Provide the [X, Y] coordinate of the cell's center where the given text is located.  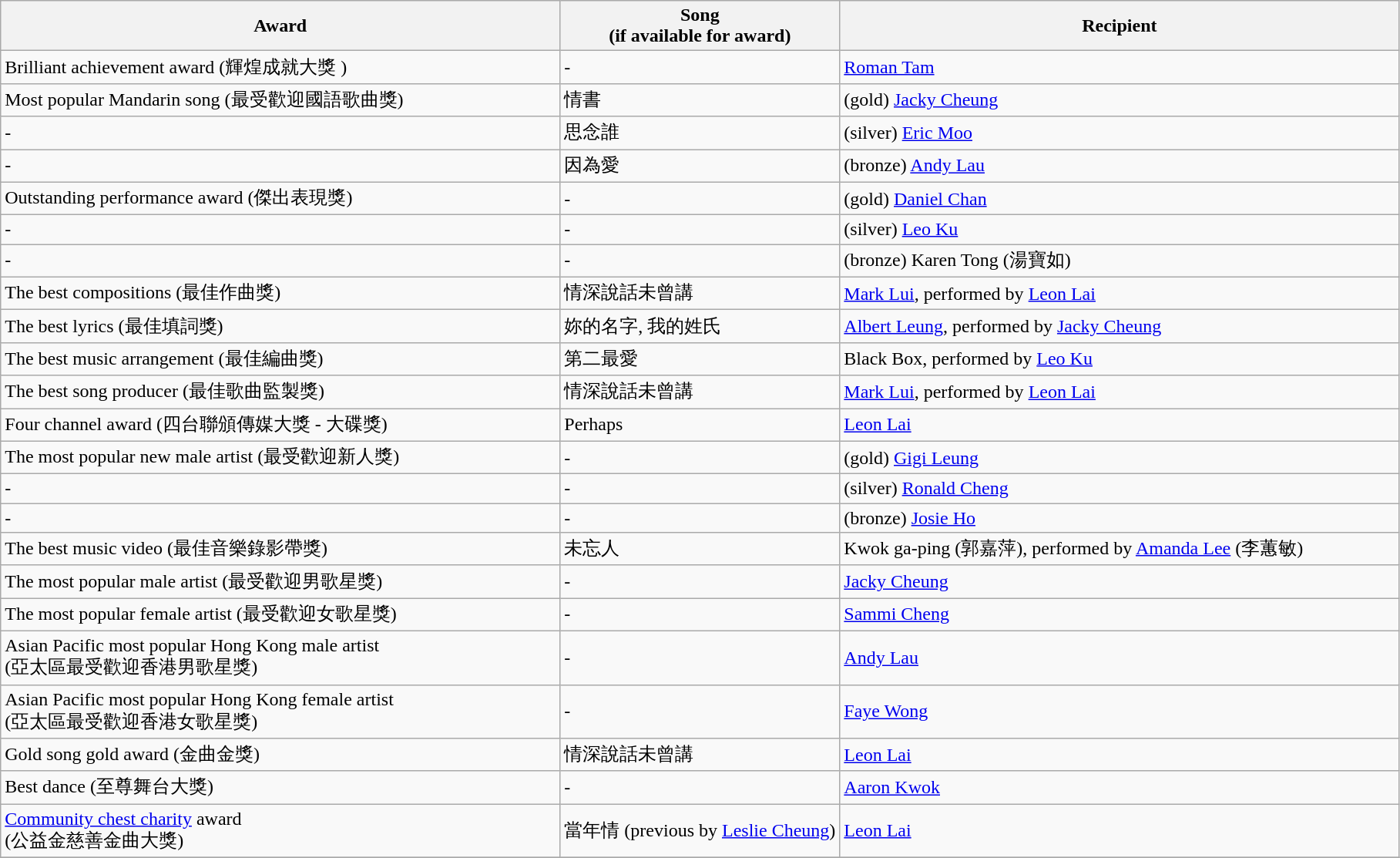
Asian Pacific most popular Hong Kong female artist(亞太區最受歡迎香港女歌星獎) [280, 712]
(bronze) Josie Ho [1120, 518]
Asian Pacific most popular Hong Kong male artist(亞太區最受歡迎香港男歌星獎) [280, 658]
Roman Tam [1120, 68]
未忘人 [700, 549]
The most popular male artist (最受歡迎男歌星獎) [280, 581]
Gold song gold award (金曲金獎) [280, 755]
The best lyrics (最佳填詞獎) [280, 327]
(silver) Leo Ku [1120, 230]
(gold) Gigi Leung [1120, 458]
因為愛 [700, 167]
Four channel award (四台聯頒傳媒大獎 - 大碟獎) [280, 426]
The most popular female artist (最受歡迎女歌星獎) [280, 615]
Faye Wong [1120, 712]
情書 [700, 100]
(gold) Jacky Cheung [1120, 100]
思念誰 [700, 133]
The best song producer (最佳歌曲監製獎) [280, 392]
Best dance (至尊舞台大獎) [280, 788]
Kwok ga-ping (郭嘉萍), performed by Amanda Lee (李蕙敏) [1120, 549]
當年情 (previous by Leslie Cheung) [700, 831]
The best music video (最佳音樂錄影帶獎) [280, 549]
第二最愛 [700, 359]
Brilliant achievement award (輝煌成就大獎 ) [280, 68]
Andy Lau [1120, 658]
The best compositions (最佳作曲獎) [280, 293]
(bronze) Andy Lau [1120, 167]
Black Box, performed by Leo Ku [1120, 359]
Recipient [1120, 26]
Song(if available for award) [700, 26]
Aaron Kwok [1120, 788]
Award [280, 26]
The most popular new male artist (最受歡迎新人獎) [280, 458]
(silver) Eric Moo [1120, 133]
Albert Leung, performed by Jacky Cheung [1120, 327]
Most popular Mandarin song (最受歡迎國語歌曲獎) [280, 100]
妳的名字, 我的姓氏 [700, 327]
(silver) Ronald Cheng [1120, 489]
Community chest charity award(公益金慈善金曲大獎) [280, 831]
The best music arrangement (最佳編曲獎) [280, 359]
Jacky Cheung [1120, 581]
(bronze) Karen Tong (湯寶如) [1120, 261]
(gold) Daniel Chan [1120, 199]
Outstanding performance award (傑出表現獎) [280, 199]
Sammi Cheng [1120, 615]
Perhaps [700, 426]
